Return the [x, y] coordinate for the center point of the cell that contains the specified text.  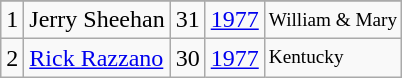
31 [188, 20]
William & Mary [332, 20]
Rick Razzano [97, 58]
2 [12, 58]
1 [12, 20]
Jerry Sheehan [97, 20]
30 [188, 58]
Kentucky [332, 58]
